Determine the (x, y) coordinate at the center of the cell enclosing the given text.  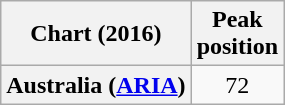
Chart (2016) (96, 34)
Australia (ARIA) (96, 85)
72 (237, 85)
Peakposition (237, 34)
